Scan for the cell matching the given text and deliver its [X, Y] coordinate at center. 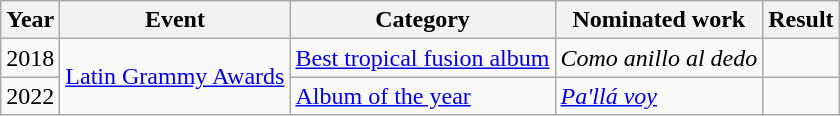
Category [422, 20]
Best tropical fusion album [422, 58]
Year [30, 20]
Event [175, 20]
2018 [30, 58]
Pa'llá voy [659, 96]
Album of the year [422, 96]
Nominated work [659, 20]
Result [801, 20]
Latin Grammy Awards [175, 77]
Como anillo al dedo [659, 58]
2022 [30, 96]
